Find where the given text appears and provide that cell's center as (x, y) coordinate. 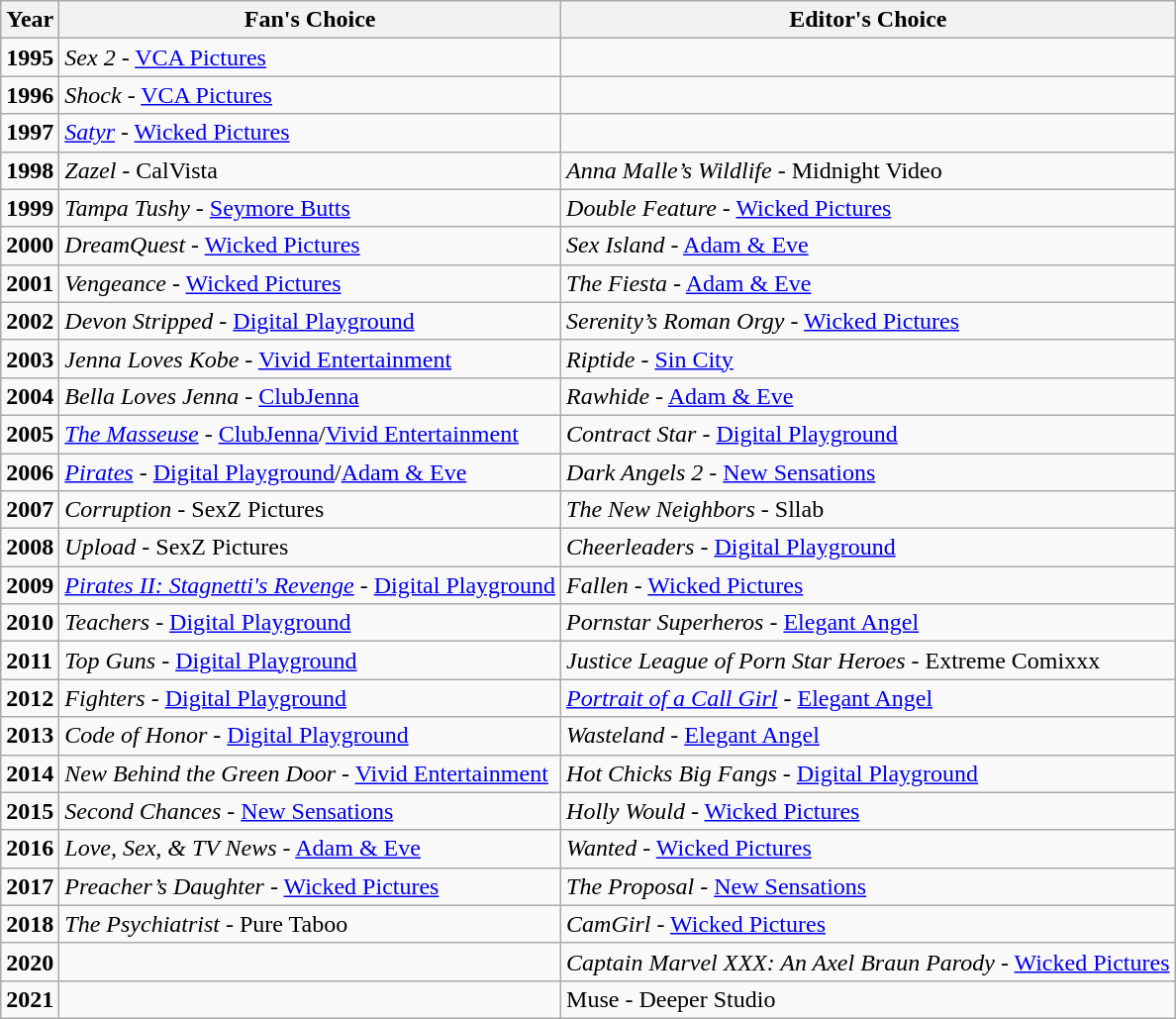
2021 (30, 999)
2004 (30, 396)
Fallen - Wicked Pictures (868, 585)
The Proposal - New Sensations (868, 886)
2015 (30, 811)
Pirates II: Stagnetti's Revenge - Digital Playground (311, 585)
2000 (30, 246)
1998 (30, 170)
Anna Malle’s Wildlife - Midnight Video (868, 170)
2006 (30, 472)
Fighters - Digital Playground (311, 698)
Year (30, 20)
Corruption - SexZ Pictures (311, 510)
Wanted - Wicked Pictures (868, 849)
Editor's Choice (868, 20)
Pornstar Superheros - Elegant Angel (868, 623)
Sex 2 - VCA Pictures (311, 57)
1996 (30, 95)
1997 (30, 133)
Jenna Loves Kobe - Vivid Entertainment (311, 358)
Preacher’s Daughter - Wicked Pictures (311, 886)
Dark Angels 2 - New Sensations (868, 472)
2018 (30, 924)
The Fiesta - Adam & Eve (868, 283)
2011 (30, 661)
2013 (30, 736)
Pirates - Digital Playground/Adam & Eve (311, 472)
Shock - VCA Pictures (311, 95)
2016 (30, 849)
Zazel - CalVista (311, 170)
2001 (30, 283)
Rawhide - Adam & Eve (868, 396)
DreamQuest - Wicked Pictures (311, 246)
Second Chances - New Sensations (311, 811)
1995 (30, 57)
Top Guns - Digital Playground (311, 661)
Code of Honor - Digital Playground (311, 736)
2017 (30, 886)
Captain Marvel XXX: An Axel Braun Parody - Wicked Pictures (868, 962)
Serenity’s Roman Orgy - Wicked Pictures (868, 321)
Holly Would - Wicked Pictures (868, 811)
Muse - Deeper Studio (868, 999)
Vengeance - Wicked Pictures (311, 283)
Justice League of Porn Star Heroes - Extreme Comixxx (868, 661)
Fan's Choice (311, 20)
Cheerleaders - Digital Playground (868, 548)
2002 (30, 321)
Teachers - Digital Playground (311, 623)
Double Feature - Wicked Pictures (868, 208)
Contract Star - Digital Playground (868, 434)
Devon Stripped - Digital Playground (311, 321)
Portrait of a Call Girl - Elegant Angel (868, 698)
CamGirl - Wicked Pictures (868, 924)
2009 (30, 585)
Tampa Tushy - Seymore Butts (311, 208)
The New Neighbors - Sllab (868, 510)
2010 (30, 623)
New Behind the Green Door - Vivid Entertainment (311, 773)
2005 (30, 434)
Bella Loves Jenna - ClubJenna (311, 396)
Riptide - Sin City (868, 358)
2007 (30, 510)
Upload - SexZ Pictures (311, 548)
2014 (30, 773)
Wasteland - Elegant Angel (868, 736)
2012 (30, 698)
2003 (30, 358)
Satyr - Wicked Pictures (311, 133)
1999 (30, 208)
The Psychiatrist - Pure Taboo (311, 924)
2008 (30, 548)
2020 (30, 962)
Love, Sex, & TV News - Adam & Eve (311, 849)
Sex Island - Adam & Eve (868, 246)
The Masseuse - ClubJenna/Vivid Entertainment (311, 434)
Hot Chicks Big Fangs - Digital Playground (868, 773)
